Search for the cell housing the specified text and yield its (X, Y) center coordinate. 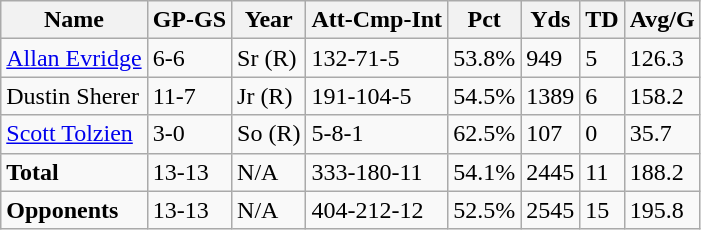
So (R) (269, 134)
Dustin Sherer (74, 96)
Year (269, 20)
Scott Tolzien (74, 134)
6-6 (189, 58)
Total (74, 172)
Allan Evridge (74, 58)
Jr (R) (269, 96)
191-104-5 (377, 96)
62.5% (484, 134)
3-0 (189, 134)
188.2 (662, 172)
Avg/G (662, 20)
0 (602, 134)
132-71-5 (377, 58)
2545 (550, 210)
54.1% (484, 172)
Att-Cmp-Int (377, 20)
15 (602, 210)
949 (550, 58)
11 (602, 172)
6 (602, 96)
53.8% (484, 58)
5 (602, 58)
1389 (550, 96)
Yds (550, 20)
Sr (R) (269, 58)
Opponents (74, 210)
52.5% (484, 210)
333-180-11 (377, 172)
11-7 (189, 96)
35.7 (662, 134)
404-212-12 (377, 210)
158.2 (662, 96)
107 (550, 134)
126.3 (662, 58)
GP-GS (189, 20)
Name (74, 20)
5-8-1 (377, 134)
2445 (550, 172)
Pct (484, 20)
195.8 (662, 210)
TD (602, 20)
54.5% (484, 96)
